Capture the cell that displays the provided text and extract its (x, y) central coordinate. 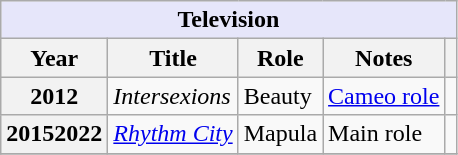
Rhythm City (173, 134)
Main role (384, 134)
Role (280, 58)
Intersexions (173, 96)
Cameo role (384, 96)
Notes (384, 58)
Mapula (280, 134)
20152022 (54, 134)
Television (228, 20)
Year (54, 58)
2012 (54, 96)
Beauty (280, 96)
Title (173, 58)
